Scan for the cell matching the given text and deliver its [x, y] coordinate at center. 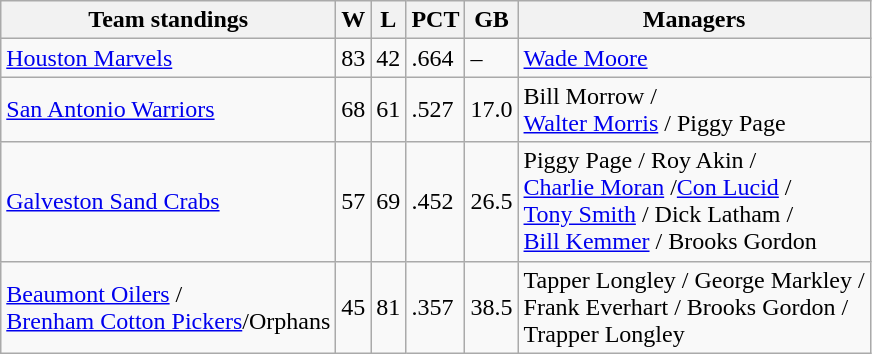
.452 [436, 202]
Managers [694, 20]
Piggy Page / Roy Akin / Charlie Moran /Con Lucid / Tony Smith / Dick Latham / Bill Kemmer / Brooks Gordon [694, 202]
57 [354, 202]
Bill Morrow /Walter Morris / Piggy Page [694, 110]
L [388, 20]
42 [388, 58]
Team standings [168, 20]
GB [492, 20]
San Antonio Warriors [168, 110]
69 [388, 202]
45 [354, 307]
68 [354, 110]
38.5 [492, 307]
.527 [436, 110]
26.5 [492, 202]
.357 [436, 307]
Wade Moore [694, 58]
61 [388, 110]
PCT [436, 20]
Galveston Sand Crabs [168, 202]
Houston Marvels [168, 58]
81 [388, 307]
W [354, 20]
– [492, 58]
Tapper Longley / George Markley / Frank Everhart / Brooks Gordon /Trapper Longley [694, 307]
17.0 [492, 110]
83 [354, 58]
.664 [436, 58]
Beaumont Oilers / Brenham Cotton Pickers/Orphans [168, 307]
